Output the (X, Y) coordinate of the center of the cell containing the given text.  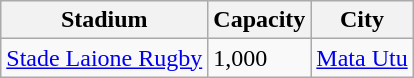
Stadium (104, 20)
1,000 (260, 58)
Mata Utu (362, 58)
Stade Laione Rugby (104, 58)
City (362, 20)
Capacity (260, 20)
